Identify which cell holds the provided text, then report its [x, y] central coordinate. 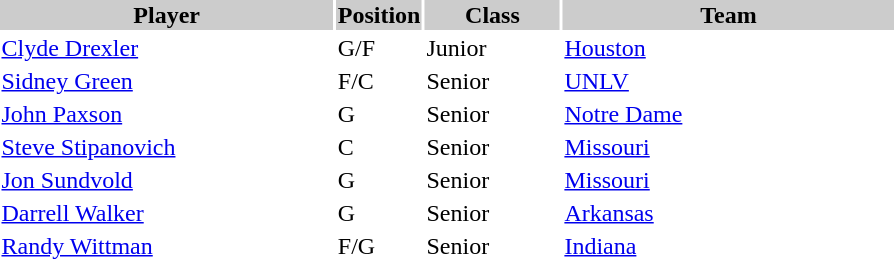
Team [728, 15]
Junior [492, 48]
Jon Sundvold [166, 180]
UNLV [728, 81]
Houston [728, 48]
Position [379, 15]
Class [492, 15]
Arkansas [728, 213]
Clyde Drexler [166, 48]
Steve Stipanovich [166, 147]
C [379, 147]
Player [166, 15]
Darrell Walker [166, 213]
Notre Dame [728, 114]
G/F [379, 48]
John Paxson [166, 114]
Sidney Green [166, 81]
F/C [379, 81]
